Pinpoint the cell where the given text exists, returning its (X, Y) midpoint coordinate. 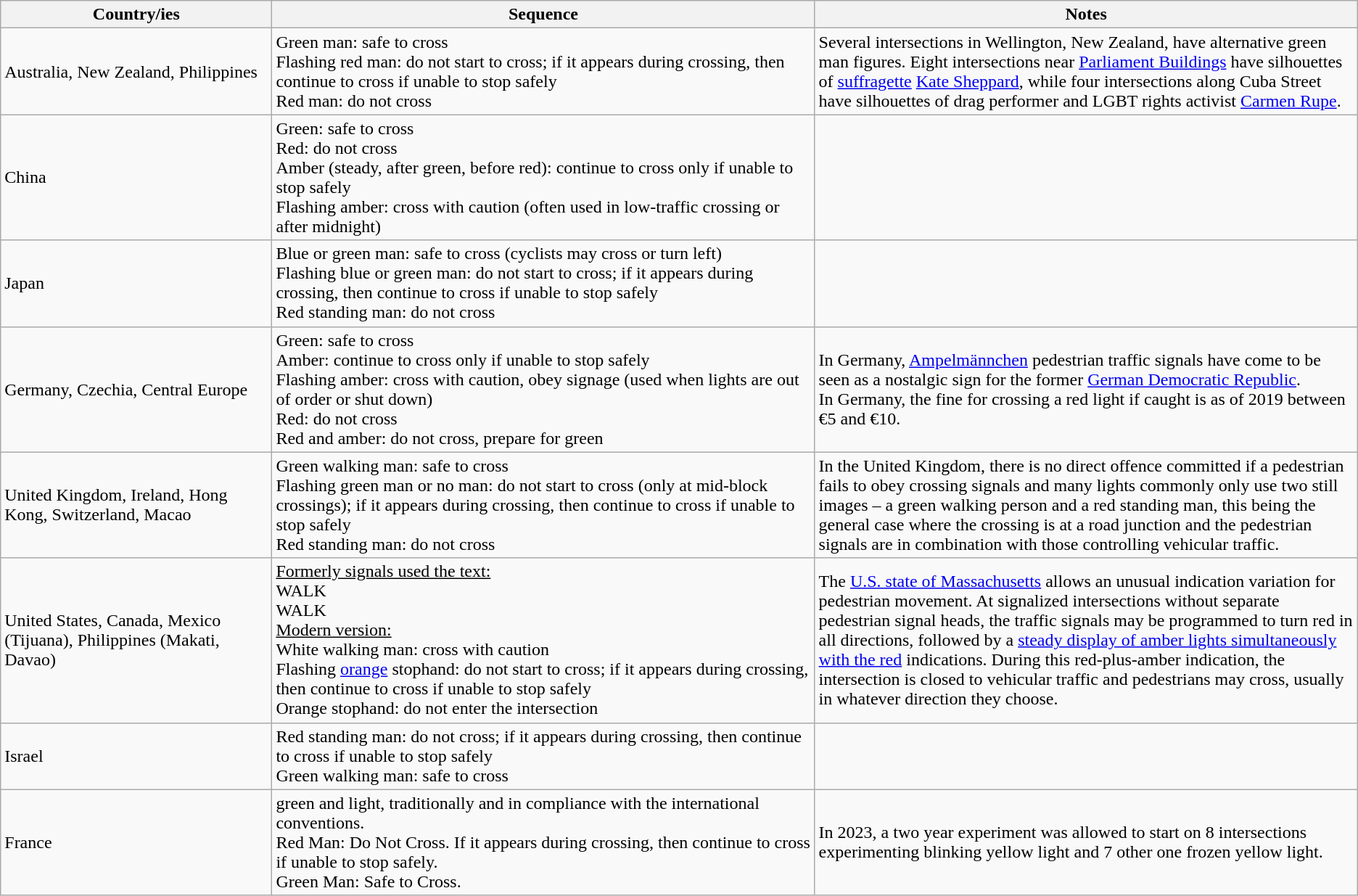
United Kingdom, Ireland, Hong Kong, Switzerland, Macao (136, 505)
Germany, Czechia, Central Europe (136, 389)
France (136, 842)
Japan (136, 283)
In 2023, a two year experiment was allowed to start on 8 intersections experimenting blinking yellow light and 7 other one frozen yellow light. (1086, 842)
Notes (1086, 15)
China (136, 177)
Israel (136, 756)
Red standing man: do not cross; if it appears during crossing, then continue to cross if unable to stop safelyGreen walking man: safe to cross (543, 756)
Country/ies (136, 15)
Australia, New Zealand, Philippines (136, 71)
Sequence (543, 15)
United States, Canada, Mexico (Tijuana), Philippines (Makati, Davao) (136, 640)
